Determine the [X, Y] coordinate at the center of the cell enclosing the given text.  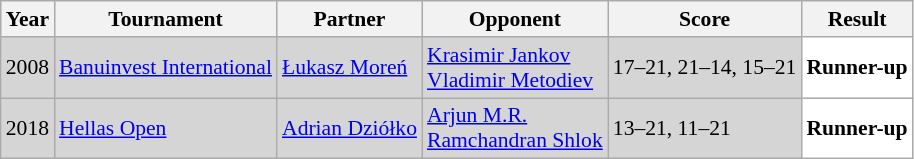
Score [705, 19]
Krasimir Jankov Vladimir Metodiev [515, 68]
Tournament [166, 19]
Hellas Open [166, 128]
2008 [28, 68]
Łukasz Moreń [350, 68]
Adrian Dziółko [350, 128]
Banuinvest International [166, 68]
Year [28, 19]
2018 [28, 128]
Result [856, 19]
Arjun M.R. Ramchandran Shlok [515, 128]
17–21, 21–14, 15–21 [705, 68]
Opponent [515, 19]
13–21, 11–21 [705, 128]
Partner [350, 19]
